Output the (X, Y) coordinate of the center of the cell containing the given text.  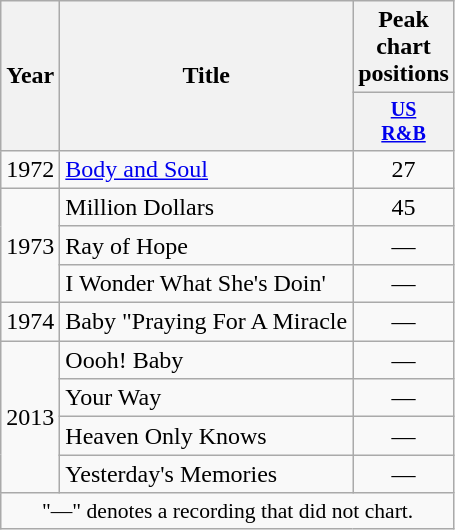
Oooh! Baby (206, 360)
27 (404, 169)
1973 (30, 245)
1972 (30, 169)
1974 (30, 322)
2013 (30, 417)
Title (206, 76)
Yesterday's Memories (206, 474)
I Wonder What She's Doin' (206, 283)
45 (404, 207)
Million Dollars (206, 207)
Your Way (206, 398)
Ray of Hope (206, 245)
USR&B (404, 122)
Heaven Only Knows (206, 436)
Baby "Praying For A Miracle (206, 322)
Body and Soul (206, 169)
Peak chart positions (404, 47)
"—" denotes a recording that did not chart. (228, 511)
Year (30, 76)
